Return the (x, y) coordinate for the center point of the cell that contains the specified text.  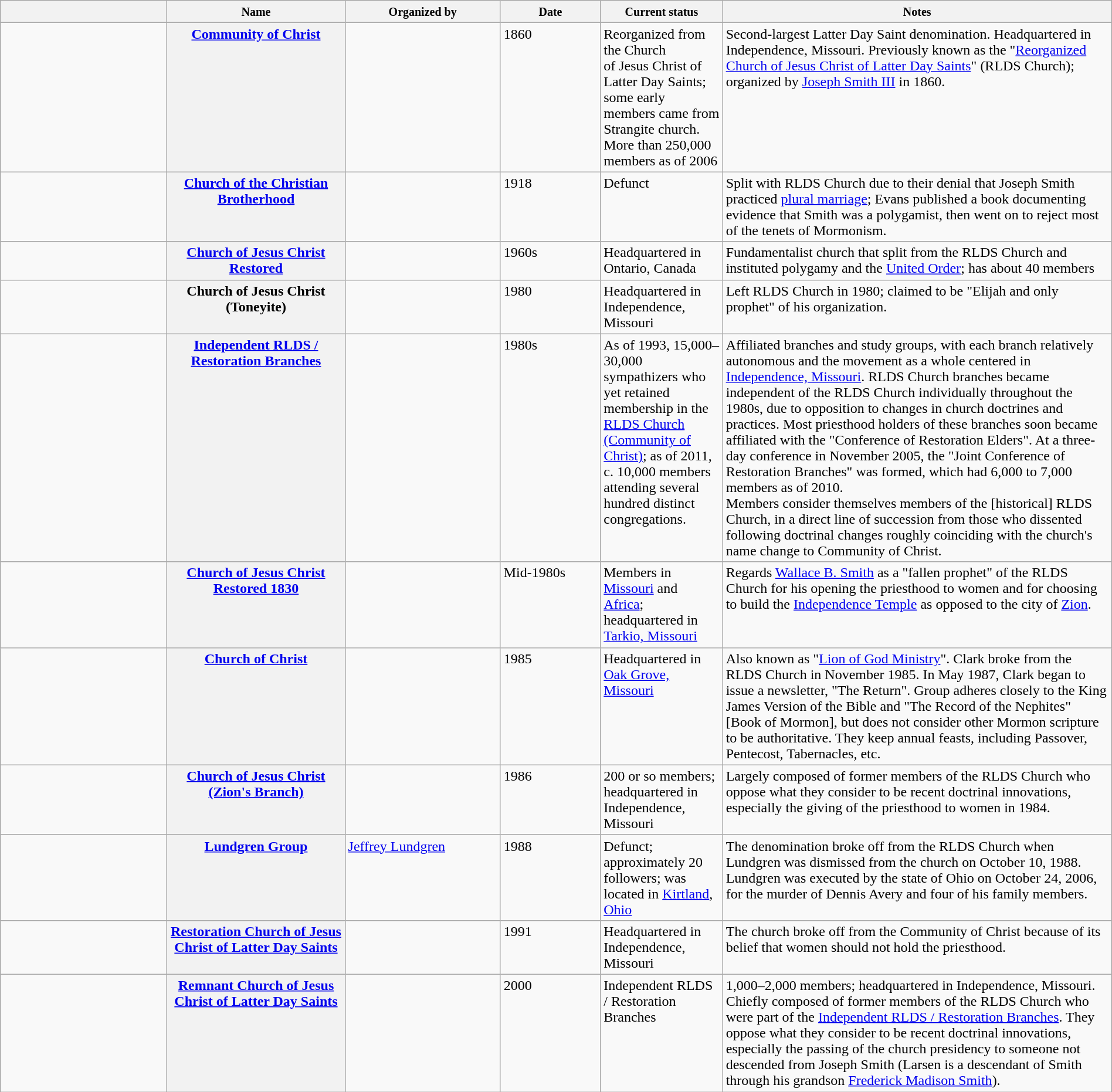
Members in Missouri and Africa; headquartered in Tarkio, Missouri (662, 605)
1991 (550, 947)
1960s (550, 260)
Notes (917, 12)
Date (550, 12)
Name (256, 12)
Church of the Christian Brotherhood (256, 206)
200 or so members; headquartered in Independence, Missouri (662, 800)
Church of Christ (256, 706)
Church of Jesus Christ (Zion's Branch) (256, 800)
1918 (550, 206)
1980s (550, 448)
1988 (550, 877)
Fundamentalist church that split from the RLDS Church and instituted polygamy and the United Order; has about 40 members (917, 260)
Headquartered in Ontario, Canada (662, 260)
Jeffrey Lundgren (422, 877)
Defunct; approximately 20 followers; was located in Kirtland, Ohio (662, 877)
Organized by (422, 12)
1860 (550, 97)
1980 (550, 307)
2000 (550, 1033)
The church broke off from the Community of Christ because of its belief that women should not hold the priesthood. (917, 947)
Restoration Church of Jesus Christ of Latter Day Saints (256, 947)
Church of Jesus Christ (Toneyite) (256, 307)
1986 (550, 800)
Defunct (662, 206)
Reorganized from the Churchof Jesus Christ of Latter Day Saints; some early members came from Strangite church. More than 250,000 members as of 2006 (662, 97)
Community of Christ (256, 97)
Church of Jesus Christ Restored (256, 260)
Headquartered in Oak Grove, Missouri (662, 706)
Lundgren Group (256, 877)
Church of Jesus Christ Restored 1830 (256, 605)
Left RLDS Church in 1980; claimed to be "Elijah and only prophet" of his organization. (917, 307)
Remnant Church of Jesus Christ of Latter Day Saints (256, 1033)
Mid-1980s (550, 605)
Current status (662, 12)
1985 (550, 706)
